Detect which cell encompasses the target text, then output its [x, y] center coordinate. 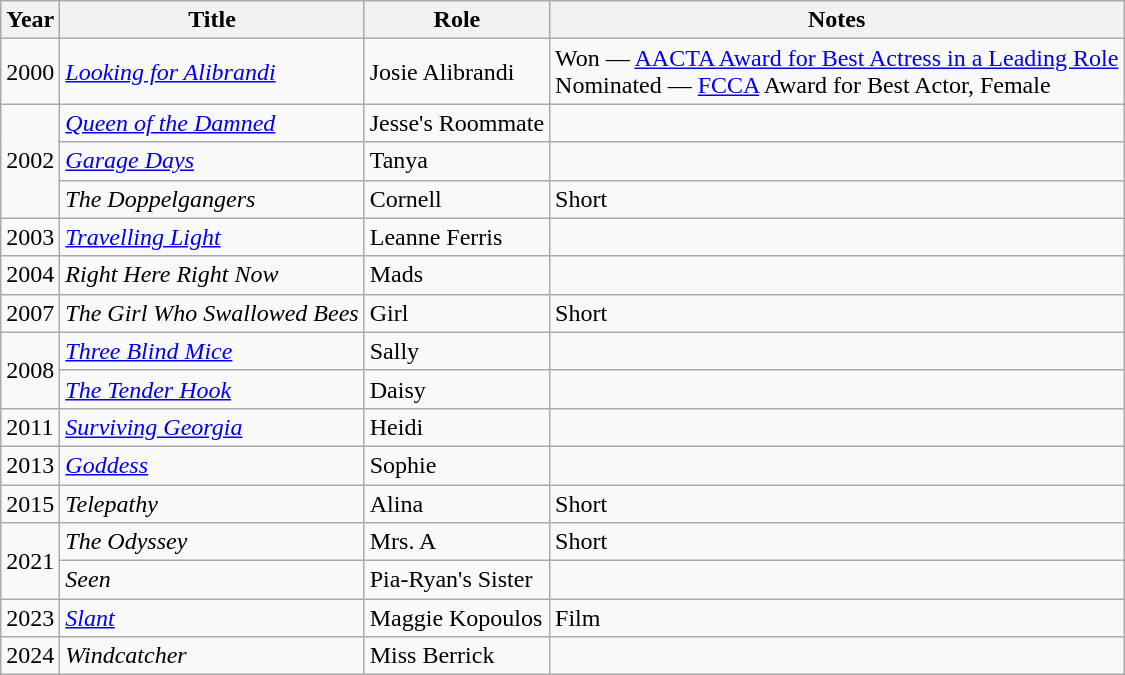
Looking for Alibrandi [212, 72]
The Tender Hook [212, 389]
The Odyssey [212, 542]
Leanne Ferris [456, 237]
2023 [30, 618]
Pia-Ryan's Sister [456, 580]
Sophie [456, 465]
2013 [30, 465]
2008 [30, 370]
Slant [212, 618]
Three Blind Mice [212, 351]
Year [30, 20]
Film [837, 618]
Girl [456, 313]
2011 [30, 427]
Jesse's Roommate [456, 123]
2003 [30, 237]
2000 [30, 72]
Seen [212, 580]
Title [212, 20]
Goddess [212, 465]
Daisy [456, 389]
Queen of the Damned [212, 123]
Josie Alibrandi [456, 72]
Miss Berrick [456, 656]
2021 [30, 561]
Heidi [456, 427]
Cornell [456, 199]
Travelling Light [212, 237]
2024 [30, 656]
Mrs. A [456, 542]
Alina [456, 503]
The Girl Who Swallowed Bees [212, 313]
2002 [30, 161]
Won ⁠— AACTA Award for Best Actress in a Leading RoleNominated ⁠— FCCA Award for Best Actor, Female [837, 72]
2007 [30, 313]
Maggie Kopoulos [456, 618]
Garage Days [212, 161]
2015 [30, 503]
Telepathy [212, 503]
Tanya [456, 161]
Mads [456, 275]
2004 [30, 275]
Surviving Georgia [212, 427]
The Doppelgangers [212, 199]
Windcatcher [212, 656]
Right Here Right Now [212, 275]
Notes [837, 20]
Role [456, 20]
Sally [456, 351]
